Provide the [X, Y] coordinate of the cell's center where the given text is located.  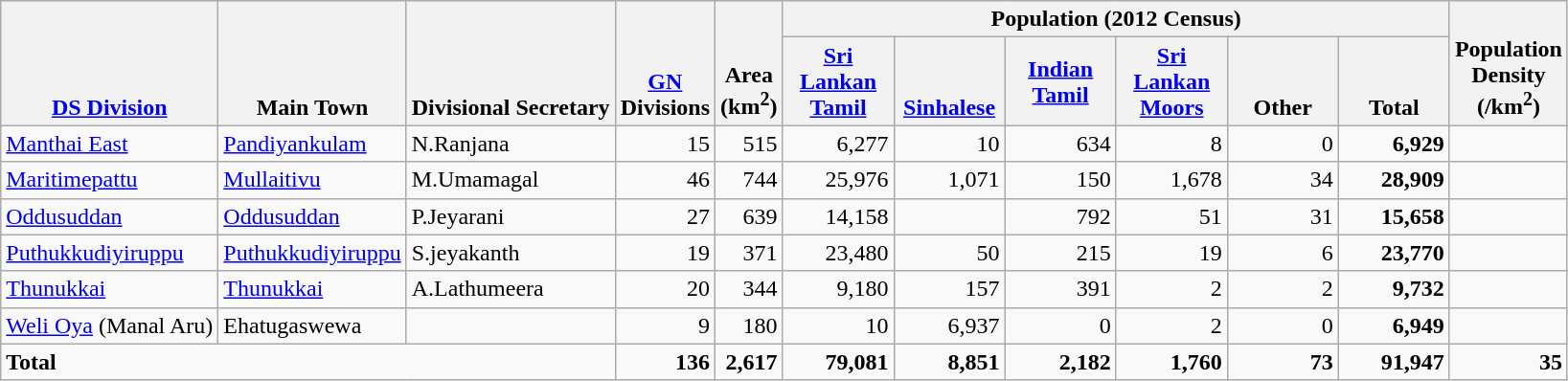
Pandiyankulam [312, 144]
Weli Oya (Manal Aru) [109, 325]
157 [949, 289]
A.Lathumeera [511, 289]
20 [665, 289]
25,976 [838, 180]
9,180 [838, 289]
1,071 [949, 180]
Ehatugaswewa [312, 325]
M.Umamagal [511, 180]
73 [1283, 362]
8 [1171, 144]
792 [1060, 216]
150 [1060, 180]
215 [1060, 253]
6,949 [1394, 325]
Sinhalese [949, 81]
6,929 [1394, 144]
PopulationDensity(/km2) [1508, 63]
50 [949, 253]
6,277 [838, 144]
46 [665, 180]
34 [1283, 180]
N.Ranjana [511, 144]
744 [749, 180]
515 [749, 144]
634 [1060, 144]
91,947 [1394, 362]
31 [1283, 216]
8,851 [949, 362]
15 [665, 144]
Mullaitivu [312, 180]
27 [665, 216]
Other [1283, 81]
9,732 [1394, 289]
IndianTamil [1060, 81]
1,678 [1171, 180]
28,909 [1394, 180]
Divisional Secretary [511, 63]
344 [749, 289]
79,081 [838, 362]
23,770 [1394, 253]
Sri LankanTamil [838, 81]
6 [1283, 253]
Manthai East [109, 144]
Sri Lankan Moors [1171, 81]
639 [749, 216]
2,182 [1060, 362]
GNDivisions [665, 63]
23,480 [838, 253]
180 [749, 325]
371 [749, 253]
15,658 [1394, 216]
136 [665, 362]
35 [1508, 362]
9 [665, 325]
14,158 [838, 216]
Maritimepattu [109, 180]
Population (2012 Census) [1116, 19]
2,617 [749, 362]
Main Town [312, 63]
P.Jeyarani [511, 216]
Area(km2) [749, 63]
391 [1060, 289]
DS Division [109, 63]
1,760 [1171, 362]
S.jeyakanth [511, 253]
51 [1171, 216]
6,937 [949, 325]
